Locate the cell with the specified text and output its (x, y) center coordinate. 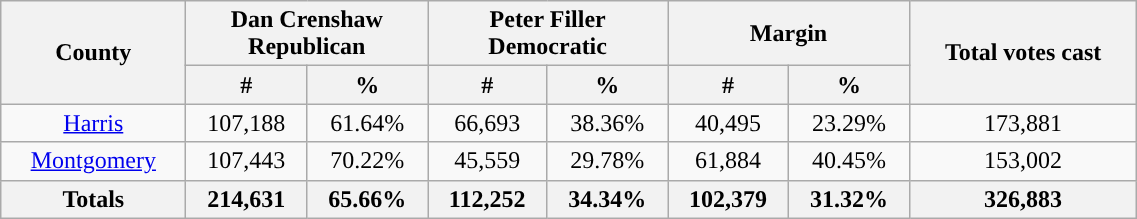
31.32% (850, 199)
102,379 (728, 199)
Total votes cast (1022, 52)
65.66% (368, 199)
45,559 (488, 161)
County (94, 52)
61.64% (368, 123)
40,495 (728, 123)
112,252 (488, 199)
29.78% (608, 161)
Harris (94, 123)
326,883 (1022, 199)
70.22% (368, 161)
153,002 (1022, 161)
107,443 (246, 161)
107,188 (246, 123)
23.29% (850, 123)
40.45% (850, 161)
34.34% (608, 199)
Dan CrenshawRepublican (307, 34)
214,631 (246, 199)
61,884 (728, 161)
Margin (789, 34)
173,881 (1022, 123)
Totals (94, 199)
38.36% (608, 123)
Peter FillerDemocratic (548, 34)
Montgomery (94, 161)
66,693 (488, 123)
